Capture the cell that displays the provided text and extract its (X, Y) central coordinate. 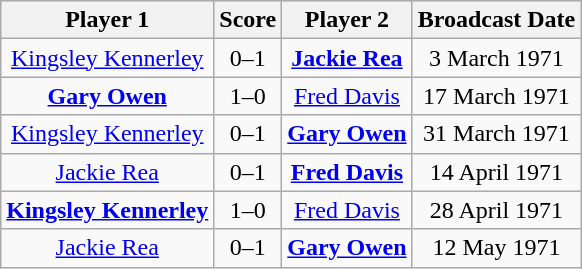
17 March 1971 (496, 96)
12 May 1971 (496, 248)
31 March 1971 (496, 134)
28 April 1971 (496, 210)
Player 2 (347, 20)
Player 1 (108, 20)
3 March 1971 (496, 58)
Score (248, 20)
14 April 1971 (496, 172)
Broadcast Date (496, 20)
